Scan for the cell matching the given text and deliver its [x, y] coordinate at center. 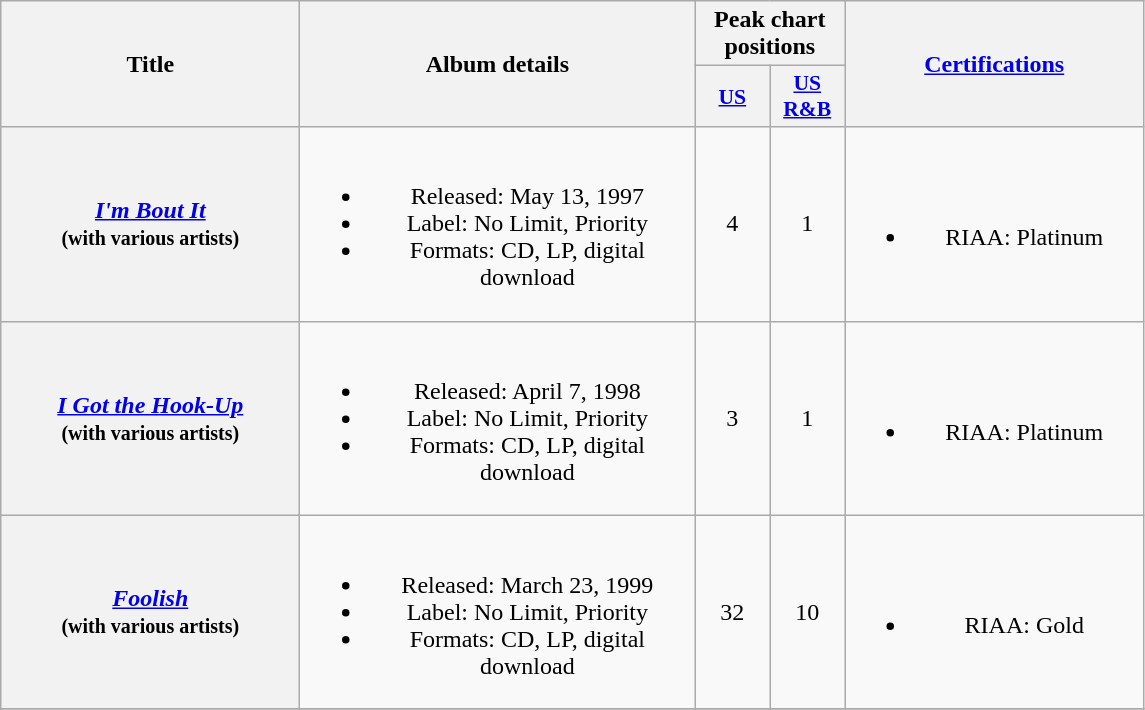
10 [808, 612]
32 [732, 612]
US R&B [808, 96]
Peak chart positions [770, 34]
I'm Bout It(with various artists) [150, 224]
Released: March 23, 1999Label: No Limit, PriorityFormats: CD, LP, digital download [498, 612]
Title [150, 64]
Released: April 7, 1998Label: No Limit, PriorityFormats: CD, LP, digital download [498, 418]
Certifications [994, 64]
US [732, 96]
I Got the Hook-Up(with various artists) [150, 418]
3 [732, 418]
4 [732, 224]
Foolish(with various artists) [150, 612]
Released: May 13, 1997Label: No Limit, PriorityFormats: CD, LP, digital download [498, 224]
Album details [498, 64]
RIAA: Gold [994, 612]
